Detect which cell encompasses the target text, then output its [x, y] center coordinate. 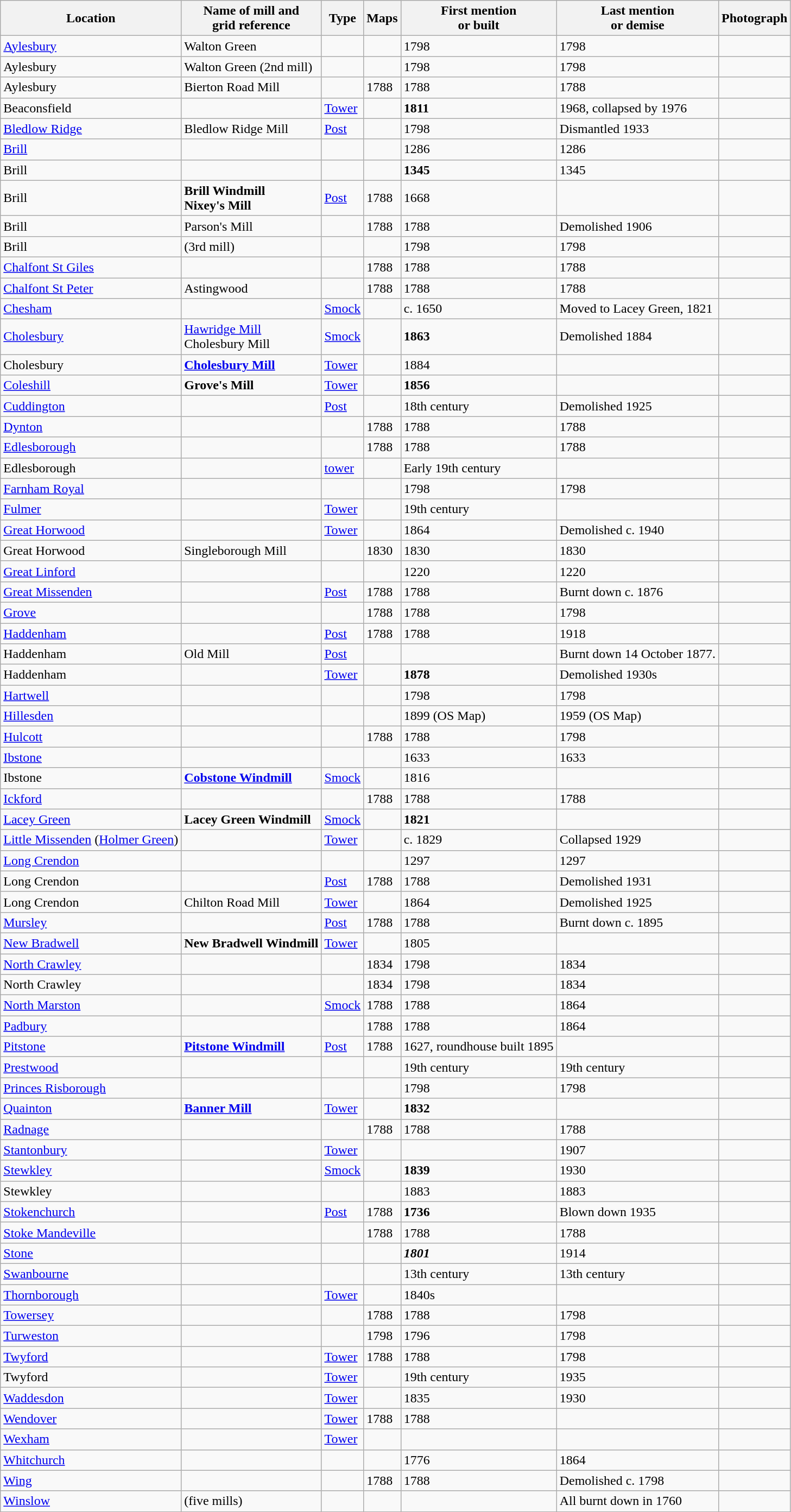
c. 1829 [479, 840]
Banner Mill [251, 1109]
Quainton [91, 1109]
Fulmer [91, 509]
1839 [479, 1171]
1811 [479, 108]
18th century [479, 406]
Demolished 1930s [637, 675]
Demolished c. 1940 [637, 530]
North Marston [91, 1005]
(five mills) [251, 1501]
1856 [479, 385]
Cholesbury Mill [251, 365]
c. 1650 [479, 309]
Whitchurch [91, 1460]
Burnt down c. 1895 [637, 922]
Demolished 1906 [637, 226]
Thornborough [91, 1295]
1918 [637, 634]
Type [343, 18]
Chalfont St Peter [91, 288]
1935 [637, 1377]
All burnt down in 1760 [637, 1501]
Photograph [755, 18]
Singleborough Mill [251, 551]
Pitstone Windmill [251, 1047]
Winslow [91, 1501]
Last mention or demise [637, 18]
Mursley [91, 922]
Chalfont St Giles [91, 267]
1736 [479, 1212]
Grove's Mill [251, 385]
Collapsed 1929 [637, 840]
Padbury [91, 1026]
Stantonbury [91, 1150]
Chesham [91, 309]
Little Missenden (Holmer Green) [91, 840]
1959 (OS Map) [637, 716]
Prestwood [91, 1067]
1884 [479, 365]
Hillesden [91, 716]
Maps [382, 18]
Towersey [91, 1315]
Radnage [91, 1129]
Demolished 1884 [637, 337]
Parson's Mill [251, 226]
Hawridge MillCholesbury Mill [251, 337]
Hartwell [91, 695]
1899 (OS Map) [479, 716]
Bledlow Ridge Mill [251, 129]
Chilton Road Mill [251, 902]
Beaconsfield [91, 108]
1907 [637, 1150]
Stoke Mandeville [91, 1232]
Ickford [91, 799]
1816 [479, 778]
Astingwood [251, 288]
1878 [479, 675]
Walton Green [251, 46]
1968, collapsed by 1976 [637, 108]
Dismantled 1933 [637, 129]
Wendover [91, 1419]
Blown down 1935 [637, 1212]
First mentionor built [479, 18]
1796 [479, 1336]
Great Missenden [91, 592]
Turweston [91, 1336]
Princes Risborough [91, 1088]
Grove [91, 612]
1840s [479, 1295]
Dynton [91, 427]
Swanbourne [91, 1274]
New Bradwell [91, 943]
1805 [479, 943]
Demolished c. 1798 [637, 1481]
Stone [91, 1253]
1776 [479, 1460]
Moved to Lacey Green, 1821 [637, 309]
Stokenchurch [91, 1212]
Hulcott [91, 737]
(3rd mill) [251, 246]
1801 [479, 1253]
Cobstone Windmill [251, 778]
Waddesdon [91, 1398]
Cuddington [91, 406]
Brill WindmillNixey's Mill [251, 198]
Wing [91, 1481]
Name of mill andgrid reference [251, 18]
New Bradwell Windmill [251, 943]
Great Linford [91, 571]
Lacey Green [91, 819]
1627, roundhouse built 1895 [479, 1047]
Farnham Royal [91, 489]
1668 [479, 198]
Early 19th century [479, 468]
1821 [479, 819]
Lacey Green Windmill [251, 819]
Walton Green (2nd mill) [251, 67]
Burnt down 14 October 1877. [637, 654]
1863 [479, 337]
1914 [637, 1253]
Demolished 1931 [637, 881]
1832 [479, 1109]
Pitstone [91, 1047]
Burnt down c. 1876 [637, 592]
Location [91, 18]
Coleshill [91, 385]
1835 [479, 1398]
Old Mill [251, 654]
tower [343, 468]
Wexham [91, 1439]
Bledlow Ridge [91, 129]
Bierton Road Mill [251, 87]
